Return (x, y) of the center of cell containing provided text 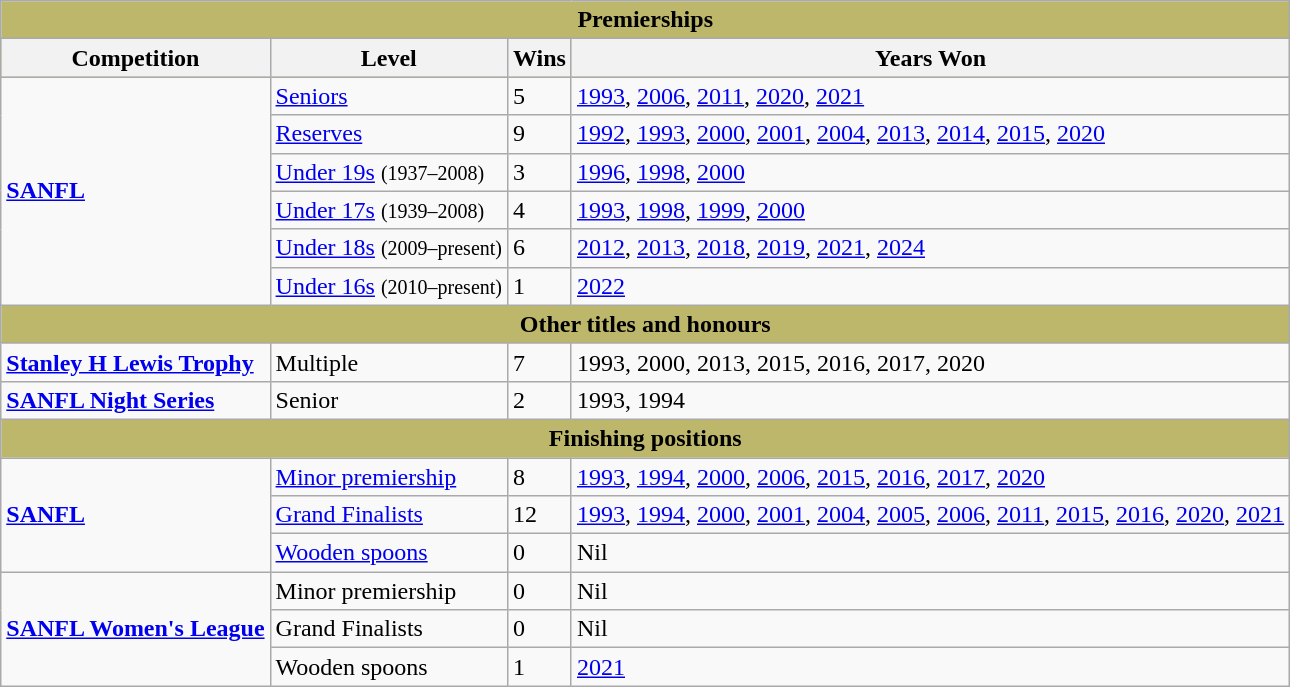
Under 17s (1939–2008) (388, 210)
2012, 2013, 2018, 2019, 2021, 2024 (930, 248)
Competition (136, 58)
9 (539, 134)
Seniors (388, 96)
Level (388, 58)
1993, 2000, 2013, 2015, 2016, 2017, 2020 (930, 362)
Premierships (646, 20)
Senior (388, 400)
SANFL Women's League (136, 629)
Finishing positions (646, 438)
Other titles and honours (646, 324)
SANFL Night Series (136, 400)
Under 16s (2010–present) (388, 286)
Reserves (388, 134)
1992, 1993, 2000, 2001, 2004, 2013, 2014, 2015, 2020 (930, 134)
1993, 1994, 2000, 2001, 2004, 2005, 2006, 2011, 2015, 2016, 2020, 2021 (930, 515)
12 (539, 515)
Under 19s (1937–2008) (388, 172)
4 (539, 210)
2021 (930, 667)
3 (539, 172)
6 (539, 248)
2 (539, 400)
2022 (930, 286)
Multiple (388, 362)
1993, 1998, 1999, 2000 (930, 210)
Years Won (930, 58)
1996, 1998, 2000 (930, 172)
1993, 2006, 2011, 2020, 2021 (930, 96)
Under 18s (2009–present) (388, 248)
5 (539, 96)
7 (539, 362)
1993, 1994, 2000, 2006, 2015, 2016, 2017, 2020 (930, 477)
Wins (539, 58)
1993, 1994 (930, 400)
Stanley H Lewis Trophy (136, 362)
8 (539, 477)
